Determine the (X, Y) coordinate at the center of the cell enclosing the given text.  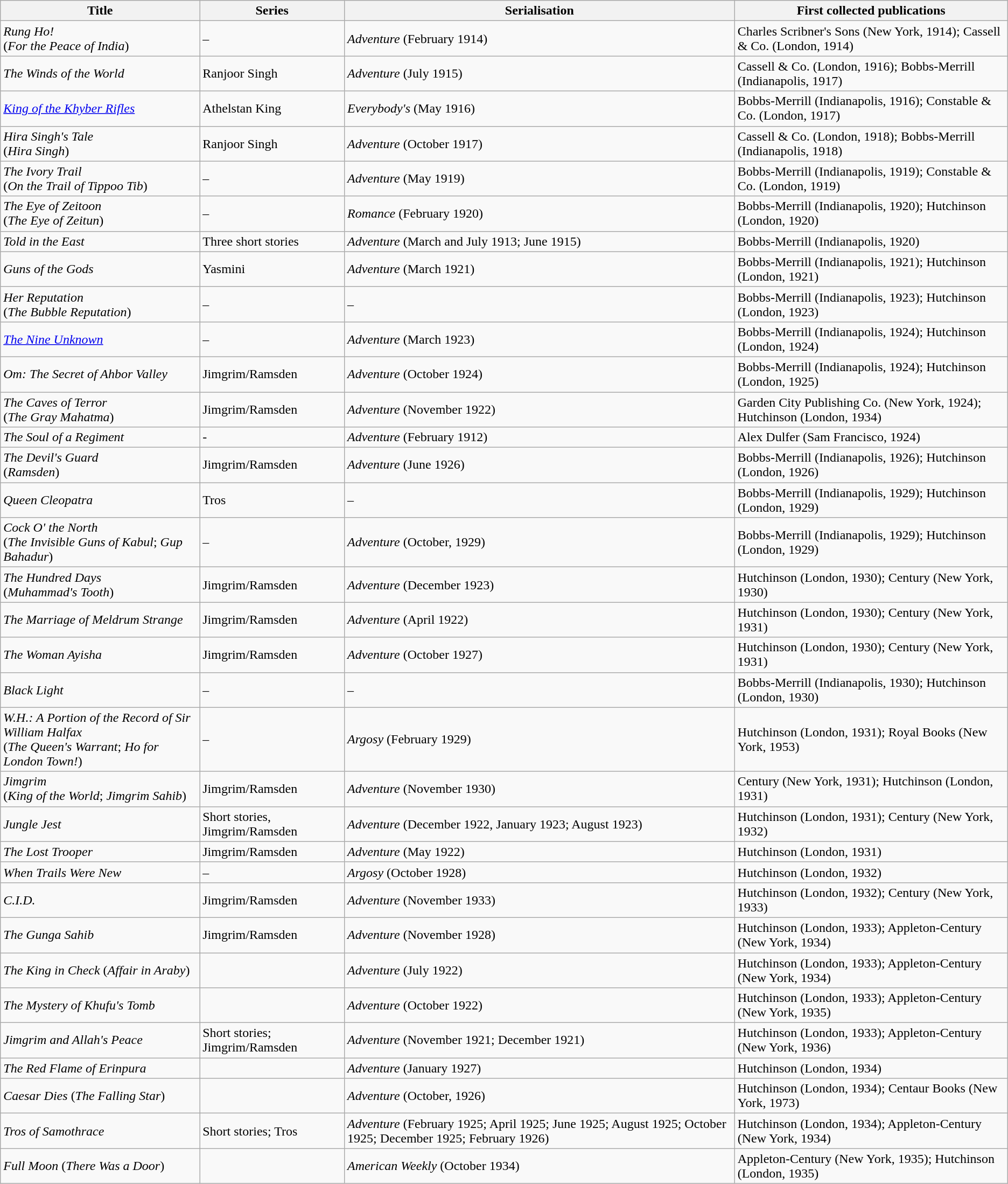
Adventure (February 1914) (540, 39)
Everybody's (May 1916) (540, 109)
Serialisation (540, 11)
Title (100, 11)
Queen Cleopatra (100, 500)
Full Moon (There Was a Door) (100, 1166)
First collected publications (871, 11)
The Soul of a Regiment (100, 437)
Jimgrim(King of the World; Jimgrim Sahib) (100, 789)
Cassell & Co. (London, 1918); Bobbs-Merrill (Indianapolis, 1918) (871, 143)
Tros (272, 500)
Adventure (October 1927) (540, 655)
Adventure (October 1917) (540, 143)
Appleton-Century (New York, 1935); Hutchinson (London, 1935) (871, 1166)
Adventure (May 1919) (540, 179)
The Winds of the World (100, 73)
Series (272, 11)
Adventure (May 1922) (540, 852)
C.I.D. (100, 900)
Bobbs-Merrill (Indianapolis, 1920) (871, 241)
Tros of Samothrace (100, 1131)
Adventure (April 1922) (540, 619)
Hutchinson (London, 1934); Appleton-Century (New York, 1934) (871, 1131)
Black Light (100, 689)
Short stories; Tros (272, 1131)
Yasmini (272, 269)
Century (New York, 1931); Hutchinson (London, 1931) (871, 789)
Hira Singh's Tale(Hira Singh) (100, 143)
Hutchinson (London, 1932); Century (New York, 1933) (871, 900)
Her Reputation(The Bubble Reputation) (100, 304)
Jungle Jest (100, 824)
When Trails Were New (100, 872)
Argosy (October 1928) (540, 872)
The Nine Unknown (100, 339)
Short stories; Jimgrim/Ramsden (272, 1041)
Bobbs-Merrill (Indianapolis, 1924); Hutchinson (London, 1924) (871, 339)
Cassell & Co. (London, 1916); Bobbs-Merrill (Indianapolis, 1917) (871, 73)
Adventure (March 1923) (540, 339)
Adventure (October, 1929) (540, 542)
Caesar Dies (The Falling Star) (100, 1096)
The Lost Trooper (100, 852)
Hutchinson (London, 1934); Centaur Books (New York, 1973) (871, 1096)
The Marriage of Meldrum Strange (100, 619)
Bobbs-Merrill (Indianapolis, 1919); Constable & Co. (London, 1919) (871, 179)
The King in Check (Affair in Araby) (100, 970)
Rung Ho!(For the Peace of India) (100, 39)
Adventure (February 1925; April 1925; June 1925; August 1925; October 1925; December 1925; February 1926) (540, 1131)
The Caves of Terror(The Gray Mahatma) (100, 409)
Adventure (March 1921) (540, 269)
Hutchinson (London, 1933); Appleton-Century (New York, 1936) (871, 1041)
The Woman Ayisha (100, 655)
Adventure (December 1922, January 1923; August 1923) (540, 824)
Hutchinson (London, 1930); Century (New York, 1930) (871, 585)
Bobbs-Merrill (Indianapolis, 1926); Hutchinson (London, 1926) (871, 465)
Hutchinson (London, 1931); Century (New York, 1932) (871, 824)
The Eye of Zeitoon(The Eye of Zeitun) (100, 213)
The Ivory Trail(On the Trail of Tippoo Tib) (100, 179)
The Red Flame of Erinpura (100, 1068)
Jimgrim and Allah's Peace (100, 1041)
Hutchinson (London, 1932) (871, 872)
Bobbs-Merrill (Indianapolis, 1921); Hutchinson (London, 1921) (871, 269)
Argosy (February 1929) (540, 739)
Bobbs-Merrill (Indianapolis, 1920); Hutchinson (London, 1920) (871, 213)
Adventure (November 1921; December 1921) (540, 1041)
The Gunga Sahib (100, 935)
American Weekly (October 1934) (540, 1166)
- (272, 437)
Adventure (June 1926) (540, 465)
Adventure (July 1922) (540, 970)
Told in the East (100, 241)
Adventure (October, 1926) (540, 1096)
Bobbs-Merrill (Indianapolis, 1924); Hutchinson (London, 1925) (871, 374)
King of the Khyber Rifles (100, 109)
The Hundred Days(Muhammad's Tooth) (100, 585)
Bobbs-Merrill (Indianapolis, 1930); Hutchinson (London, 1930) (871, 689)
Adventure (March and July 1913; June 1915) (540, 241)
Hutchinson (London, 1931); Royal Books (New York, 1953) (871, 739)
The Mystery of Khufu's Tomb (100, 1005)
Adventure (February 1912) (540, 437)
Romance (February 1920) (540, 213)
Garden City Publishing Co. (New York, 1924); Hutchinson (London, 1934) (871, 409)
Adventure (November 1922) (540, 409)
The Devil's Guard(Ramsden) (100, 465)
Adventure (November 1933) (540, 900)
Hutchinson (London, 1931) (871, 852)
Hutchinson (London, 1934) (871, 1068)
Adventure (October 1924) (540, 374)
Alex Dulfer (Sam Francisco, 1924) (871, 437)
Adventure (November 1930) (540, 789)
Charles Scribner's Sons (New York, 1914); Cassell & Co. (London, 1914) (871, 39)
Adventure (January 1927) (540, 1068)
Adventure (November 1928) (540, 935)
Adventure (October 1922) (540, 1005)
Three short stories (272, 241)
Bobbs-Merrill (Indianapolis, 1916); Constable & Co. (London, 1917) (871, 109)
Athelstan King (272, 109)
Short stories, Jimgrim/Ramsden (272, 824)
Cock O' the North(The Invisible Guns of Kabul; Gup Bahadur) (100, 542)
Bobbs-Merrill (Indianapolis, 1923); Hutchinson (London, 1923) (871, 304)
Om: The Secret of Ahbor Valley (100, 374)
Adventure (July 1915) (540, 73)
Adventure (December 1923) (540, 585)
Guns of the Gods (100, 269)
Hutchinson (London, 1933); Appleton-Century (New York, 1935) (871, 1005)
W.H.: A Portion of the Record of Sir William Halfax(The Queen's Warrant; Ho for London Town!) (100, 739)
